From the cell containing the given text, extract its center point as [x, y] coordinate. 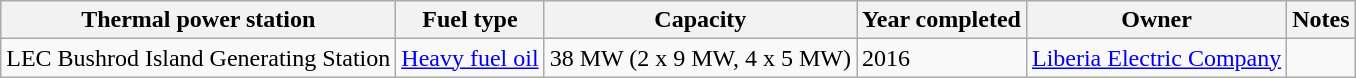
Capacity [700, 20]
2016 [942, 58]
38 MW (2 x 9 MW, 4 x 5 MW) [700, 58]
Notes [1321, 20]
Fuel type [470, 20]
Year completed [942, 20]
Thermal power station [198, 20]
Liberia Electric Company [1156, 58]
Heavy fuel oil [470, 58]
LEC Bushrod Island Generating Station [198, 58]
Owner [1156, 20]
